Return [X, Y] of the center of cell containing provided text 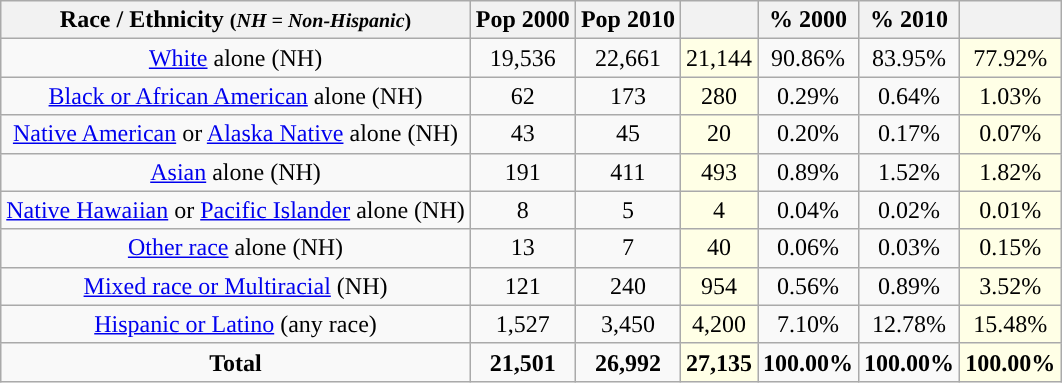
0.17% [910, 134]
43 [522, 134]
0.01% [1010, 210]
77.92% [1010, 58]
Mixed race or Multiracial (NH) [236, 286]
0.29% [808, 96]
3,450 [628, 324]
954 [718, 286]
21,501 [522, 362]
240 [628, 286]
411 [628, 172]
% 2000 [808, 20]
13 [522, 248]
0.04% [808, 210]
40 [718, 248]
0.07% [1010, 134]
Race / Ethnicity (NH = Non-Hispanic) [236, 20]
Hispanic or Latino (any race) [236, 324]
% 2010 [910, 20]
90.86% [808, 58]
7 [628, 248]
Pop 2000 [522, 20]
1.52% [910, 172]
5 [628, 210]
Native American or Alaska Native alone (NH) [236, 134]
Asian alone (NH) [236, 172]
15.48% [1010, 324]
8 [522, 210]
45 [628, 134]
83.95% [910, 58]
493 [718, 172]
27,135 [718, 362]
22,661 [628, 58]
0.64% [910, 96]
20 [718, 134]
26,992 [628, 362]
Pop 2010 [628, 20]
0.06% [808, 248]
0.03% [910, 248]
280 [718, 96]
1.82% [1010, 172]
0.20% [808, 134]
Other race alone (NH) [236, 248]
Total [236, 362]
0.02% [910, 210]
21,144 [718, 58]
0.15% [1010, 248]
Black or African American alone (NH) [236, 96]
7.10% [808, 324]
White alone (NH) [236, 58]
12.78% [910, 324]
1,527 [522, 324]
62 [522, 96]
4,200 [718, 324]
Native Hawaiian or Pacific Islander alone (NH) [236, 210]
19,536 [522, 58]
1.03% [1010, 96]
173 [628, 96]
0.56% [808, 286]
191 [522, 172]
4 [718, 210]
121 [522, 286]
3.52% [1010, 286]
